For the text-containing cell, return its midpoint in [x, y] coordinate format. 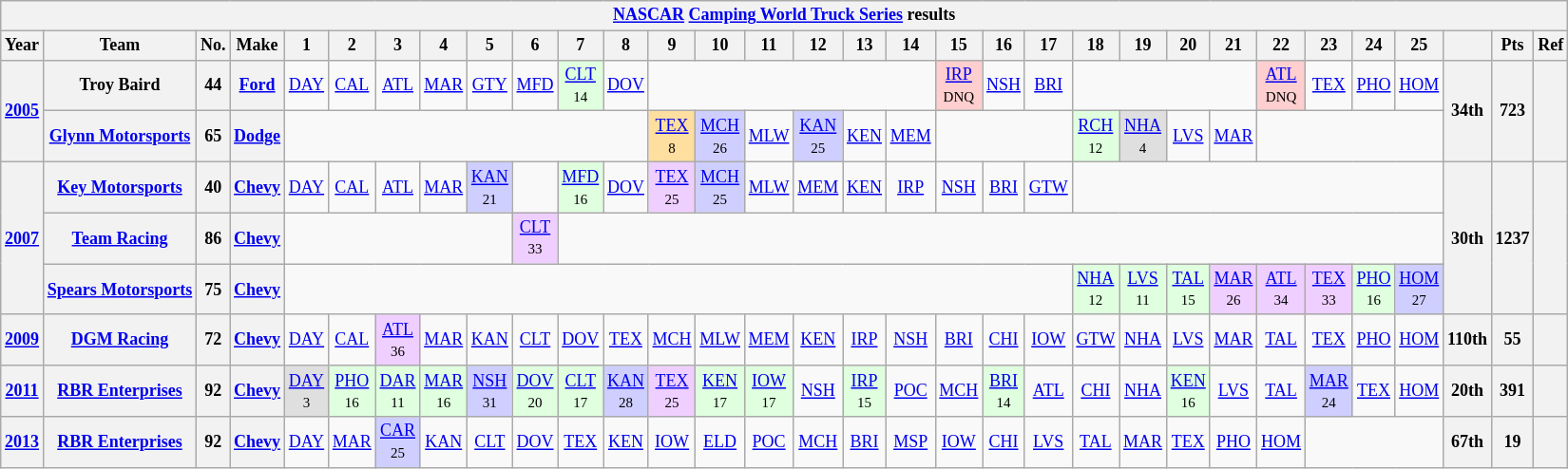
DAY3 [306, 391]
Team [120, 46]
75 [213, 290]
KAN21 [490, 187]
5 [490, 46]
67th [1467, 442]
DAR11 [397, 391]
MAR24 [1329, 391]
GTY [490, 85]
NHA4 [1143, 137]
KAN28 [626, 391]
Troy Baird [120, 85]
2 [352, 46]
30th [1467, 237]
BRI14 [1004, 391]
Dodge [258, 137]
MCH26 [720, 137]
16 [1004, 46]
Ref [1551, 46]
IRP15 [865, 391]
9 [672, 46]
86 [213, 238]
11 [769, 46]
25 [1420, 46]
TEX33 [1329, 290]
2005 [23, 110]
NSH31 [490, 391]
MFD16 [581, 187]
MAR26 [1233, 290]
13 [865, 46]
723 [1513, 110]
CAR25 [397, 442]
NASCAR Camping World Truck Series results [785, 15]
110th [1467, 340]
RCH12 [1096, 137]
40 [213, 187]
17 [1048, 46]
CLT14 [581, 85]
Pts [1513, 46]
HOM27 [1420, 290]
24 [1374, 46]
Year [23, 46]
LVS11 [1143, 290]
55 [1513, 340]
MCH25 [720, 187]
TEX8 [672, 137]
KEN16 [1188, 391]
2011 [23, 391]
MFD [535, 85]
12 [818, 46]
No. [213, 46]
2013 [23, 442]
Glynn Motorsports [120, 137]
ATL36 [397, 340]
2009 [23, 340]
Key Motorsports [120, 187]
14 [910, 46]
391 [1513, 391]
20th [1467, 391]
CLT33 [535, 238]
34th [1467, 110]
DGM Racing [120, 340]
KAN25 [818, 137]
6 [535, 46]
10 [720, 46]
IRPDNQ [959, 85]
Make [258, 46]
1237 [1513, 237]
ELD [720, 442]
NHA12 [1096, 290]
65 [213, 137]
2007 [23, 237]
Ford [258, 85]
8 [626, 46]
3 [397, 46]
MAR16 [444, 391]
72 [213, 340]
1 [306, 46]
22 [1281, 46]
21 [1233, 46]
20 [1188, 46]
ATL34 [1281, 290]
4 [444, 46]
Team Racing [120, 238]
Spears Motorsports [120, 290]
44 [213, 85]
IOW17 [769, 391]
18 [1096, 46]
DOV20 [535, 391]
CLT17 [581, 391]
15 [959, 46]
TAL15 [1188, 290]
ATLDNQ [1281, 85]
23 [1329, 46]
MSP [910, 442]
KEN17 [720, 391]
7 [581, 46]
